Provide the [X, Y] coordinate of the cell's center where the given text is located.  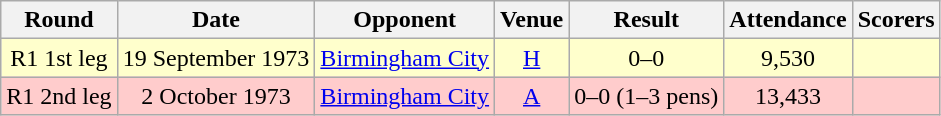
H [532, 58]
Date [216, 20]
Result [646, 20]
A [532, 96]
Scorers [896, 20]
13,433 [788, 96]
R1 2nd leg [59, 96]
Opponent [405, 20]
Attendance [788, 20]
9,530 [788, 58]
0–0 [646, 58]
Round [59, 20]
R1 1st leg [59, 58]
19 September 1973 [216, 58]
2 October 1973 [216, 96]
0–0 (1–3 pens) [646, 96]
Venue [532, 20]
